Pinpoint the cell where the given text exists, returning its [X, Y] midpoint coordinate. 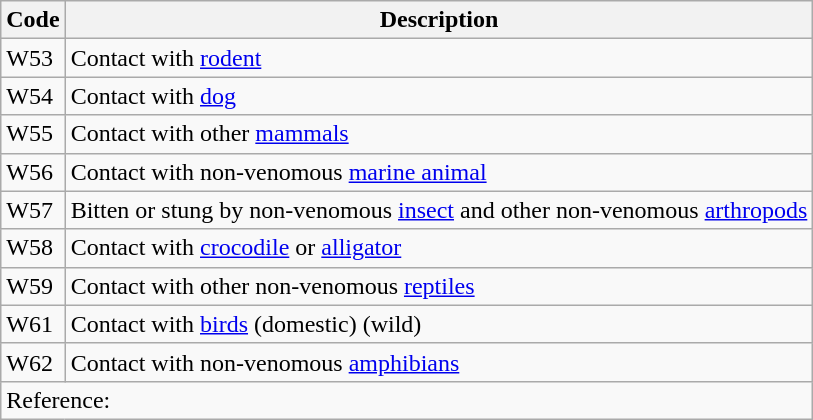
W59 [33, 286]
Bitten or stung by non-venomous insect and other non-venomous arthropods [439, 210]
Contact with birds (domestic) (wild) [439, 324]
W62 [33, 362]
W61 [33, 324]
Description [439, 20]
Reference: [407, 400]
W55 [33, 134]
Contact with dog [439, 96]
W54 [33, 96]
Contact with crocodile or alligator [439, 248]
Contact with non-venomous amphibians [439, 362]
W57 [33, 210]
W53 [33, 58]
Contact with non-venomous marine animal [439, 172]
Contact with rodent [439, 58]
Contact with other mammals [439, 134]
Contact with other non-venomous reptiles [439, 286]
Code [33, 20]
W56 [33, 172]
W58 [33, 248]
